For the text-containing cell, return its midpoint in [x, y] coordinate format. 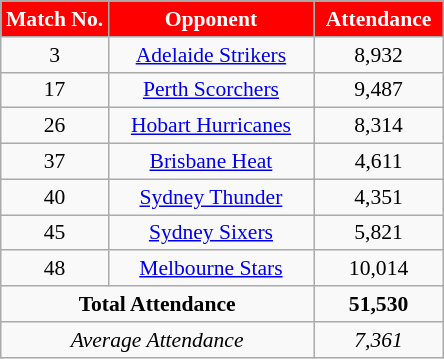
45 [55, 233]
4,611 [379, 162]
Sydney Thunder [210, 197]
Hobart Hurricanes [210, 126]
Opponent [210, 19]
Brisbane Heat [210, 162]
40 [55, 197]
Total Attendance [158, 304]
Average Attendance [158, 340]
9,487 [379, 90]
17 [55, 90]
51,530 [379, 304]
37 [55, 162]
26 [55, 126]
Perth Scorchers [210, 90]
4,351 [379, 197]
Match No. [55, 19]
48 [55, 269]
5,821 [379, 233]
Melbourne Stars [210, 269]
Attendance [379, 19]
Adelaide Strikers [210, 55]
8,932 [379, 55]
8,314 [379, 126]
10,014 [379, 269]
7,361 [379, 340]
3 [55, 55]
Sydney Sixers [210, 233]
